Scan for the cell matching the given text and deliver its (x, y) coordinate at center. 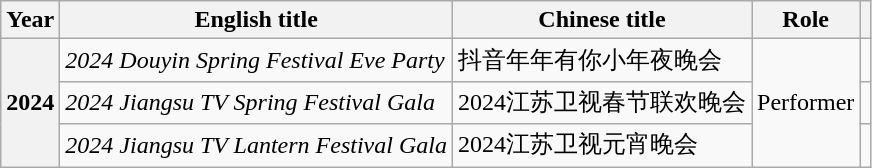
2024 Jiangsu TV Spring Festival Gala (256, 102)
Year (30, 20)
Role (806, 20)
2024 (30, 103)
Chinese title (602, 20)
2024江苏卫视元宵晚会 (602, 146)
English title (256, 20)
2024 Douyin Spring Festival Eve Party (256, 60)
2024 Jiangsu TV Lantern Festival Gala (256, 146)
Performer (806, 103)
抖音年年有你小年夜晚会 (602, 60)
2024江苏卫视春节联欢晚会 (602, 102)
